Detect which cell encompasses the target text, then output its [X, Y] center coordinate. 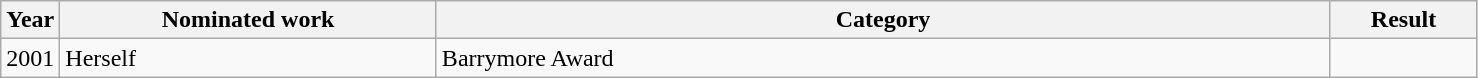
Barrymore Award [882, 58]
2001 [30, 58]
Year [30, 20]
Nominated work [248, 20]
Result [1404, 20]
Category [882, 20]
Herself [248, 58]
